Identify which cell holds the provided text, then report its (x, y) central coordinate. 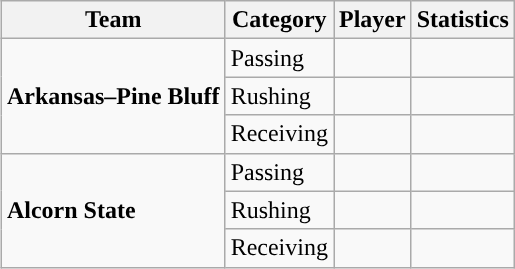
Category (279, 20)
Arkansas–Pine Bluff (113, 96)
Player (373, 20)
Team (113, 20)
Alcorn State (113, 210)
Statistics (462, 20)
